Provide the [X, Y] coordinate of the cell's center where the given text is located.  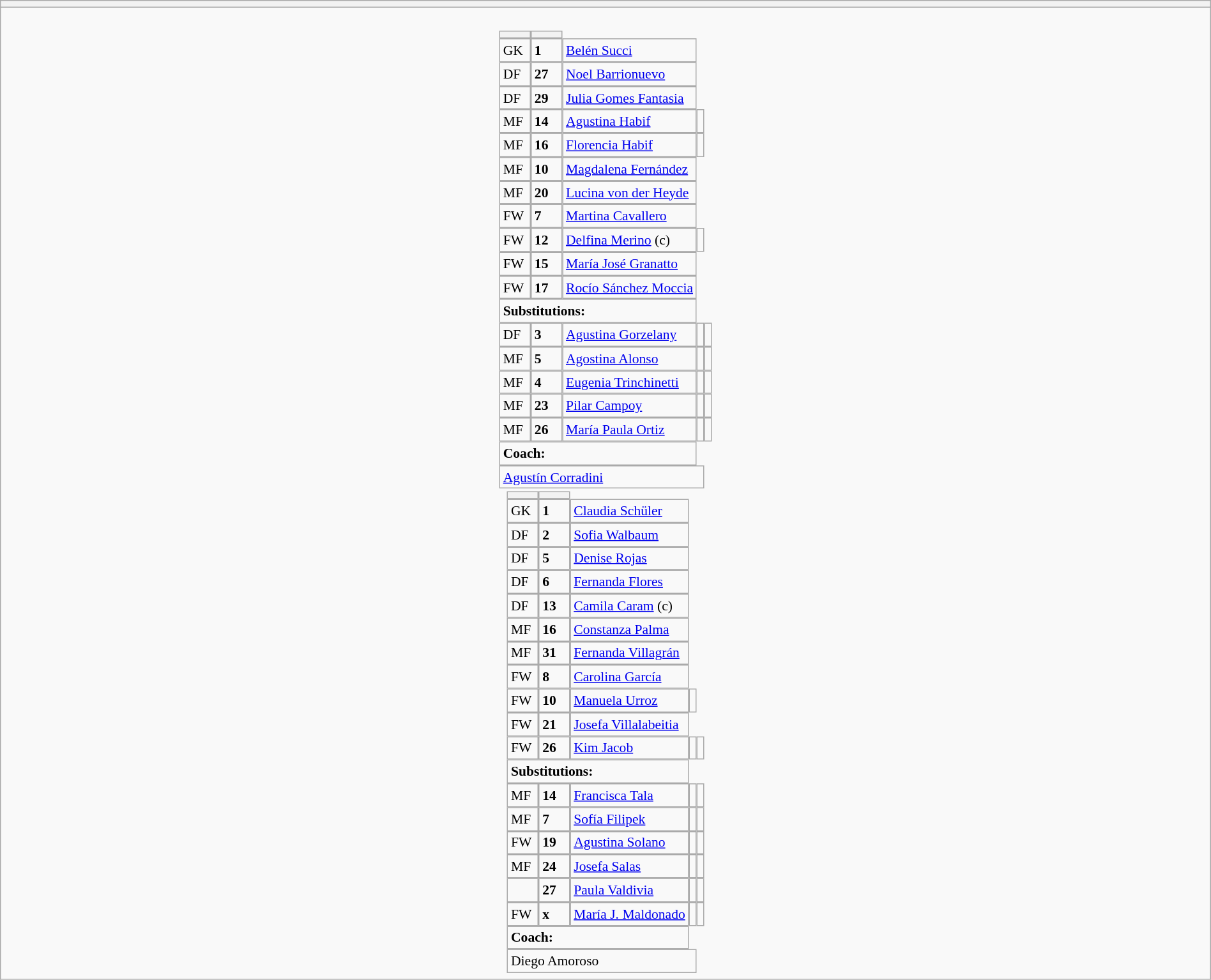
Josefa Villalabeitia [629, 724]
31 [554, 652]
Constanza Palma [629, 629]
15 [547, 263]
29 [547, 98]
Belén Succi [630, 50]
Fernanda Flores [629, 582]
Josefa Salas [629, 866]
Kim Jacob [629, 748]
Delfina Merino (c) [630, 240]
Sofia Walbaum [629, 535]
24 [554, 866]
Martina Cavallero [630, 216]
Manuela Urroz [629, 701]
Agustina Habif [630, 121]
Magdalena Fernández [630, 169]
23 [547, 406]
Agustín Corradini [602, 478]
21 [554, 724]
Francisca Tala [629, 795]
Carolina García [629, 677]
Diego Amoroso [602, 961]
María J. Maldonado [629, 914]
4 [547, 382]
12 [547, 240]
Rocío Sánchez Moccia [630, 287]
Fernanda Villagrán [629, 652]
8 [554, 677]
2 [554, 535]
Sofía Filipek [629, 818]
3 [547, 335]
Agustina Solano [629, 843]
19 [554, 843]
Noel Barrionuevo [630, 74]
Denise Rojas [629, 558]
Agostina Alonso [630, 359]
Florencia Habif [630, 146]
6 [554, 582]
Paula Valdivia [629, 890]
13 [554, 605]
Camila Caram (c) [629, 605]
Agustina Gorzelany [630, 335]
María José Granatto [630, 263]
Julia Gomes Fantasia [630, 98]
x [554, 914]
20 [547, 193]
María Paula Ortiz [630, 429]
Eugenia Trinchinetti [630, 382]
Claudia Schüler [629, 511]
Lucina von der Heyde [630, 193]
Pilar Campoy [630, 406]
17 [547, 287]
